Locate the cell with the specified text and output its [X, Y] center coordinate. 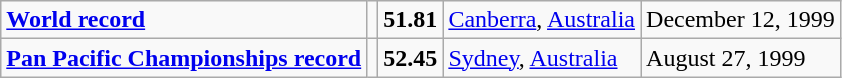
World record [184, 20]
51.81 [410, 20]
Canberra, Australia [542, 20]
Sydney, Australia [542, 58]
August 27, 1999 [741, 58]
Pan Pacific Championships record [184, 58]
52.45 [410, 58]
December 12, 1999 [741, 20]
